Determine the [x, y] coordinate at the center of the cell enclosing the given text.  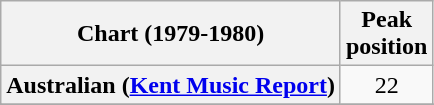
Australian (Kent Music Report) [171, 85]
Chart (1979-1980) [171, 34]
Peakposition [386, 34]
22 [386, 85]
